Return the (x, y) coordinate for the center point of the cell that contains the specified text.  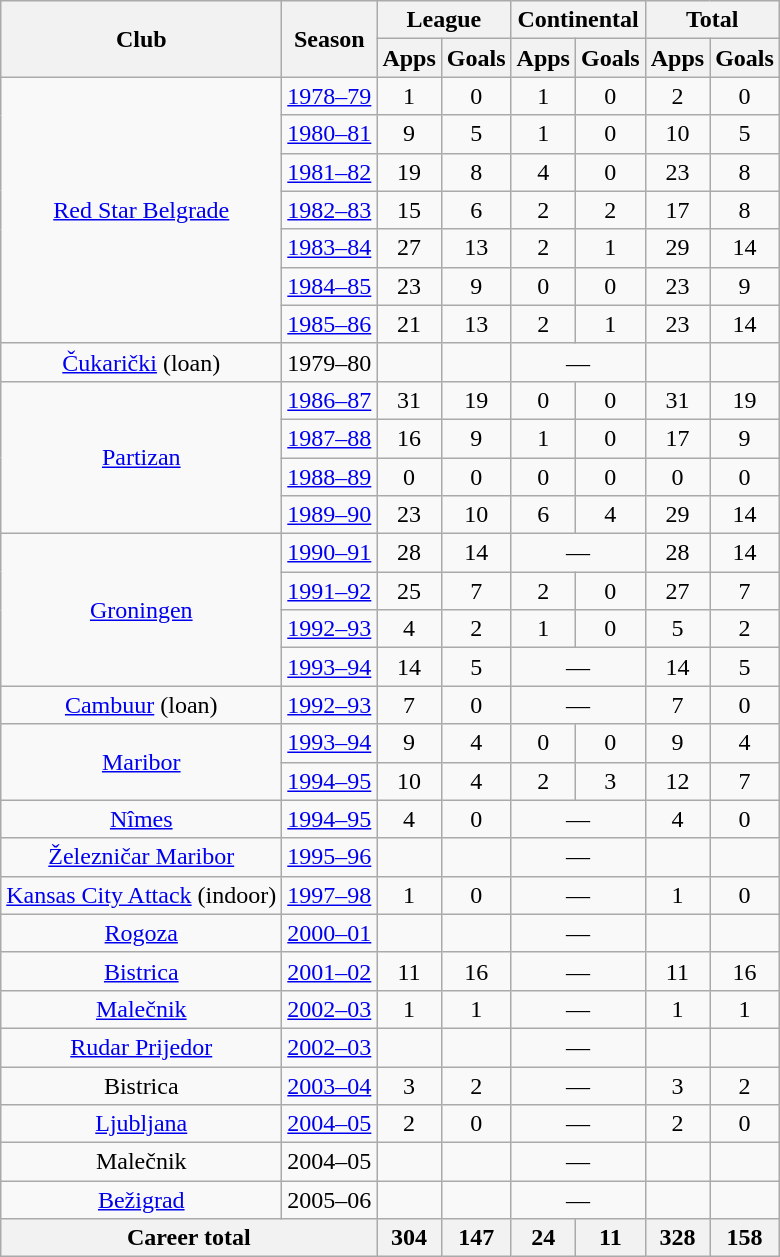
15 (409, 210)
1980–81 (330, 134)
1995–96 (330, 857)
25 (409, 591)
328 (677, 1238)
1988–89 (330, 477)
2000–01 (330, 933)
1981–82 (330, 172)
Rudar Prijedor (142, 1047)
24 (543, 1238)
147 (476, 1238)
Continental (578, 20)
1978–79 (330, 96)
1997–98 (330, 895)
21 (409, 324)
Bežigrad (142, 1200)
1989–90 (330, 515)
1979–80 (330, 362)
Groningen (142, 610)
Čukarički (loan) (142, 362)
2005–06 (330, 1200)
158 (745, 1238)
304 (409, 1238)
1986–87 (330, 400)
1991–92 (330, 591)
Career total (189, 1238)
Partizan (142, 457)
1987–88 (330, 438)
Red Star Belgrade (142, 210)
League (444, 20)
Kansas City Attack (indoor) (142, 895)
Rogoza (142, 933)
Club (142, 39)
1983–84 (330, 248)
Nîmes (142, 819)
1982–83 (330, 210)
1990–91 (330, 553)
1985–86 (330, 324)
Season (330, 39)
2001–02 (330, 971)
12 (677, 781)
1984–85 (330, 286)
Železničar Maribor (142, 857)
2003–04 (330, 1085)
Cambuur (loan) (142, 705)
Total (712, 20)
Maribor (142, 762)
Ljubljana (142, 1124)
